Find where the given text appears and provide that cell's center as [x, y] coordinate. 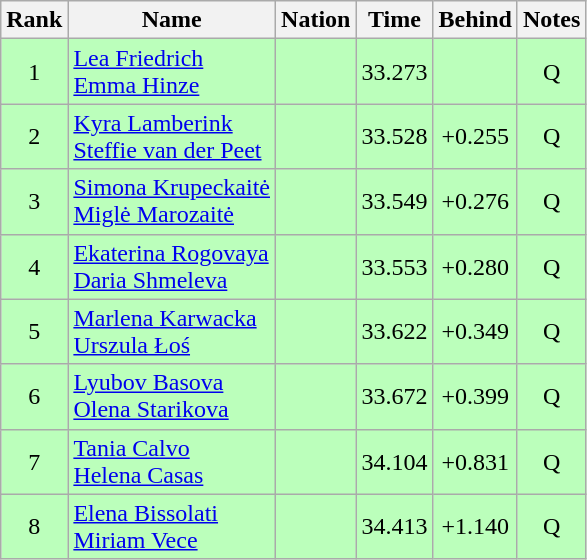
+0.276 [475, 202]
+0.349 [475, 332]
1 [34, 72]
6 [34, 396]
5 [34, 332]
33.549 [394, 202]
Elena BissolatiMiriam Vece [172, 526]
Ekaterina RogovayaDaria Shmeleva [172, 266]
+0.831 [475, 462]
Time [394, 20]
4 [34, 266]
Name [172, 20]
Nation [316, 20]
7 [34, 462]
Kyra LamberinkSteffie van der Peet [172, 136]
Lyubov BasovaOlena Starikova [172, 396]
Lea FriedrichEmma Hinze [172, 72]
33.553 [394, 266]
+1.140 [475, 526]
+0.399 [475, 396]
2 [34, 136]
34.413 [394, 526]
3 [34, 202]
33.622 [394, 332]
Marlena KarwackaUrszula Łoś [172, 332]
Notes [551, 20]
Rank [34, 20]
33.672 [394, 396]
+0.280 [475, 266]
Simona KrupeckaitėMiglė Marozaitė [172, 202]
8 [34, 526]
Behind [475, 20]
Tania CalvoHelena Casas [172, 462]
33.273 [394, 72]
34.104 [394, 462]
+0.255 [475, 136]
33.528 [394, 136]
